Return [X, Y] of the center of cell containing provided text 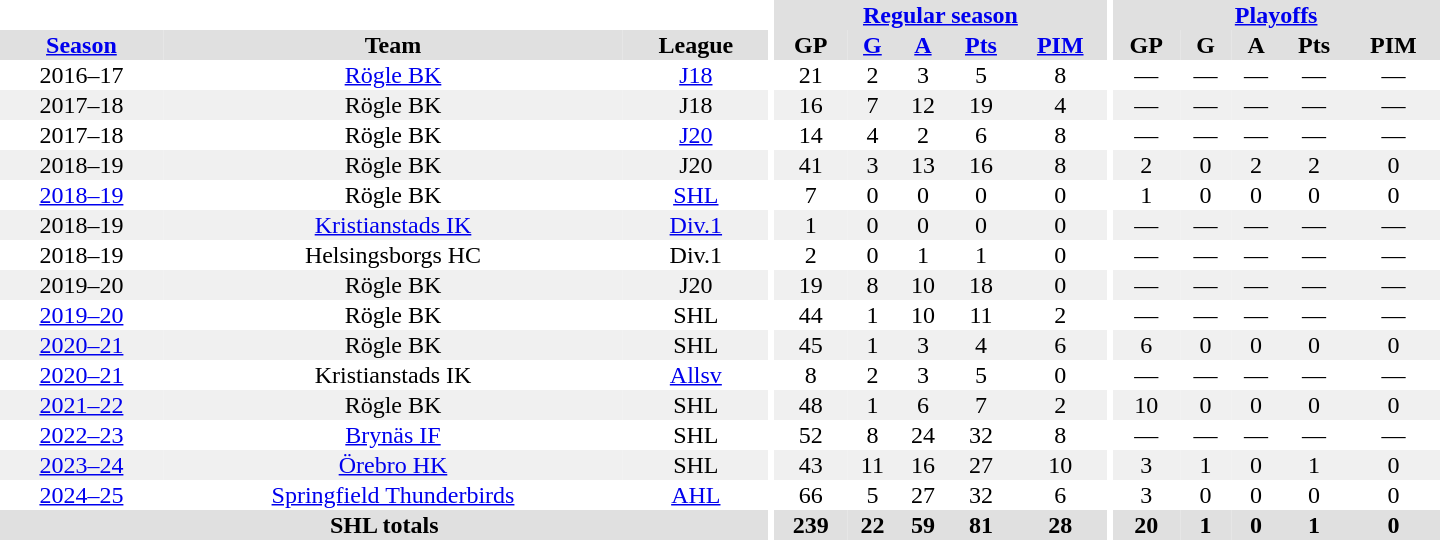
41 [810, 165]
2016–17 [82, 75]
18 [981, 285]
43 [810, 465]
AHL [696, 495]
2021–22 [82, 405]
20 [1146, 525]
45 [810, 345]
Örebro HK [393, 465]
Playoffs [1276, 15]
48 [810, 405]
21 [810, 75]
Allsv [696, 375]
239 [810, 525]
Brynäs IF [393, 435]
2023–24 [82, 465]
2024–25 [82, 495]
24 [924, 435]
52 [810, 435]
44 [810, 315]
SHL totals [384, 525]
12 [924, 105]
Helsingsborgs HC [393, 255]
Regular season [940, 15]
2022–23 [82, 435]
Team [393, 45]
81 [981, 525]
14 [810, 135]
League [696, 45]
Season [82, 45]
59 [924, 525]
66 [810, 495]
13 [924, 165]
22 [872, 525]
28 [1060, 525]
Springfield Thunderbirds [393, 495]
